Return (x, y) of the center of cell containing provided text 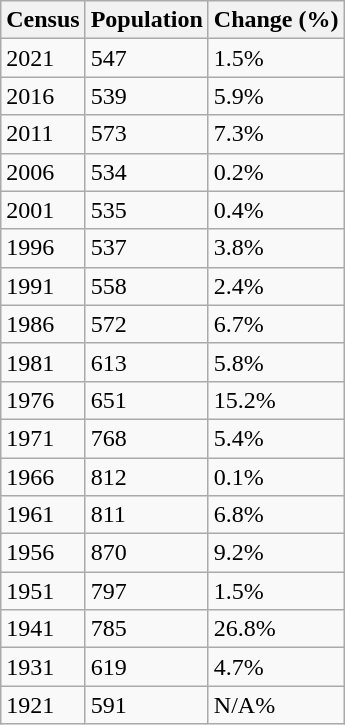
1981 (43, 362)
537 (146, 248)
6.7% (276, 324)
2001 (43, 210)
2021 (43, 58)
535 (146, 210)
1941 (43, 629)
591 (146, 705)
1961 (43, 515)
1991 (43, 286)
811 (146, 515)
0.4% (276, 210)
558 (146, 286)
651 (146, 400)
Population (146, 20)
0.2% (276, 172)
534 (146, 172)
0.1% (276, 477)
7.3% (276, 134)
539 (146, 96)
3.8% (276, 248)
2011 (43, 134)
26.8% (276, 629)
1996 (43, 248)
Change (%) (276, 20)
6.8% (276, 515)
2016 (43, 96)
1956 (43, 553)
2.4% (276, 286)
1951 (43, 591)
1976 (43, 400)
4.7% (276, 667)
1966 (43, 477)
812 (146, 477)
785 (146, 629)
15.2% (276, 400)
547 (146, 58)
613 (146, 362)
9.2% (276, 553)
Census (43, 20)
573 (146, 134)
1971 (43, 438)
5.8% (276, 362)
2006 (43, 172)
N/A% (276, 705)
1931 (43, 667)
797 (146, 591)
1921 (43, 705)
5.9% (276, 96)
619 (146, 667)
1986 (43, 324)
572 (146, 324)
768 (146, 438)
5.4% (276, 438)
870 (146, 553)
